Locate the cell with the specified text and output its (x, y) center coordinate. 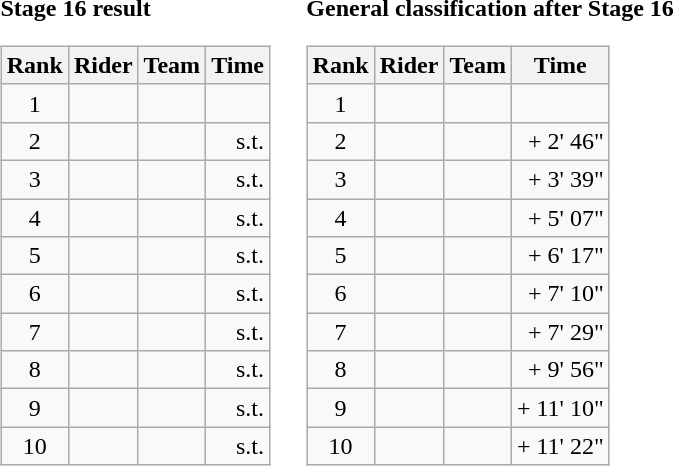
+ 11' 22" (560, 446)
+ 2' 46" (560, 141)
+ 7' 29" (560, 332)
+ 7' 10" (560, 294)
+ 9' 56" (560, 370)
+ 6' 17" (560, 256)
+ 5' 07" (560, 217)
+ 11' 10" (560, 408)
+ 3' 39" (560, 179)
